Pinpoint the cell where the given text exists, returning its (X, Y) midpoint coordinate. 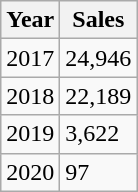
2017 (30, 58)
Sales (98, 20)
2020 (30, 172)
Year (30, 20)
3,622 (98, 134)
2019 (30, 134)
2018 (30, 96)
24,946 (98, 58)
97 (98, 172)
22,189 (98, 96)
